From the cell containing the given text, extract its center point as (X, Y) coordinate. 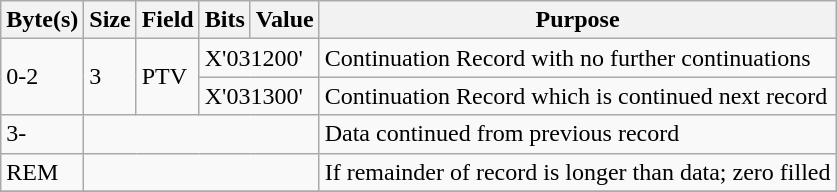
Field (168, 20)
Purpose (578, 20)
REM (42, 172)
3 (110, 77)
Continuation Record with no further continuations (578, 58)
Continuation Record which is continued next record (578, 96)
Bits (224, 20)
PTV (168, 77)
Data continued from previous record (578, 134)
Size (110, 20)
Value (284, 20)
Byte(s) (42, 20)
X'031300' (259, 96)
0-2 (42, 77)
3- (42, 134)
If remainder of record is longer than data; zero filled (578, 172)
X'031200' (259, 58)
